Return the (x, y) coordinate for the center point of the cell that contains the specified text.  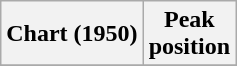
Chart (1950) (72, 34)
Peakposition (189, 34)
